Output the [x, y] coordinate of the center of the cell containing the given text.  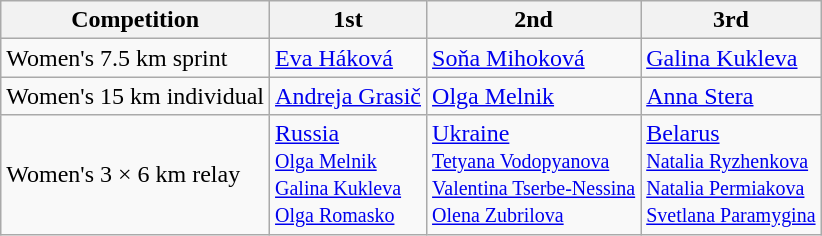
Anna Stera [731, 96]
3rd [731, 20]
1st [348, 20]
Competition [136, 20]
Olga Melnik [534, 96]
Andreja Grasič [348, 96]
RussiaOlga MelnikGalina KuklevaOlga Romasko [348, 174]
UkraineTetyana VodopyanovaValentina Tserbe-NessinaOlena Zubrilova [534, 174]
Women's 3 × 6 km relay [136, 174]
Eva Háková [348, 58]
Women's 7.5 km sprint [136, 58]
Soňa Mihoková [534, 58]
Galina Kukleva [731, 58]
BelarusNatalia RyzhenkovaNatalia PermiakovaSvetlana Paramygina [731, 174]
Women's 15 km individual [136, 96]
2nd [534, 20]
